Locate the cell with the specified text and output its [X, Y] center coordinate. 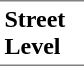
Street Level [42, 33]
